Return the (x, y) coordinate for the center point of the cell that contains the specified text.  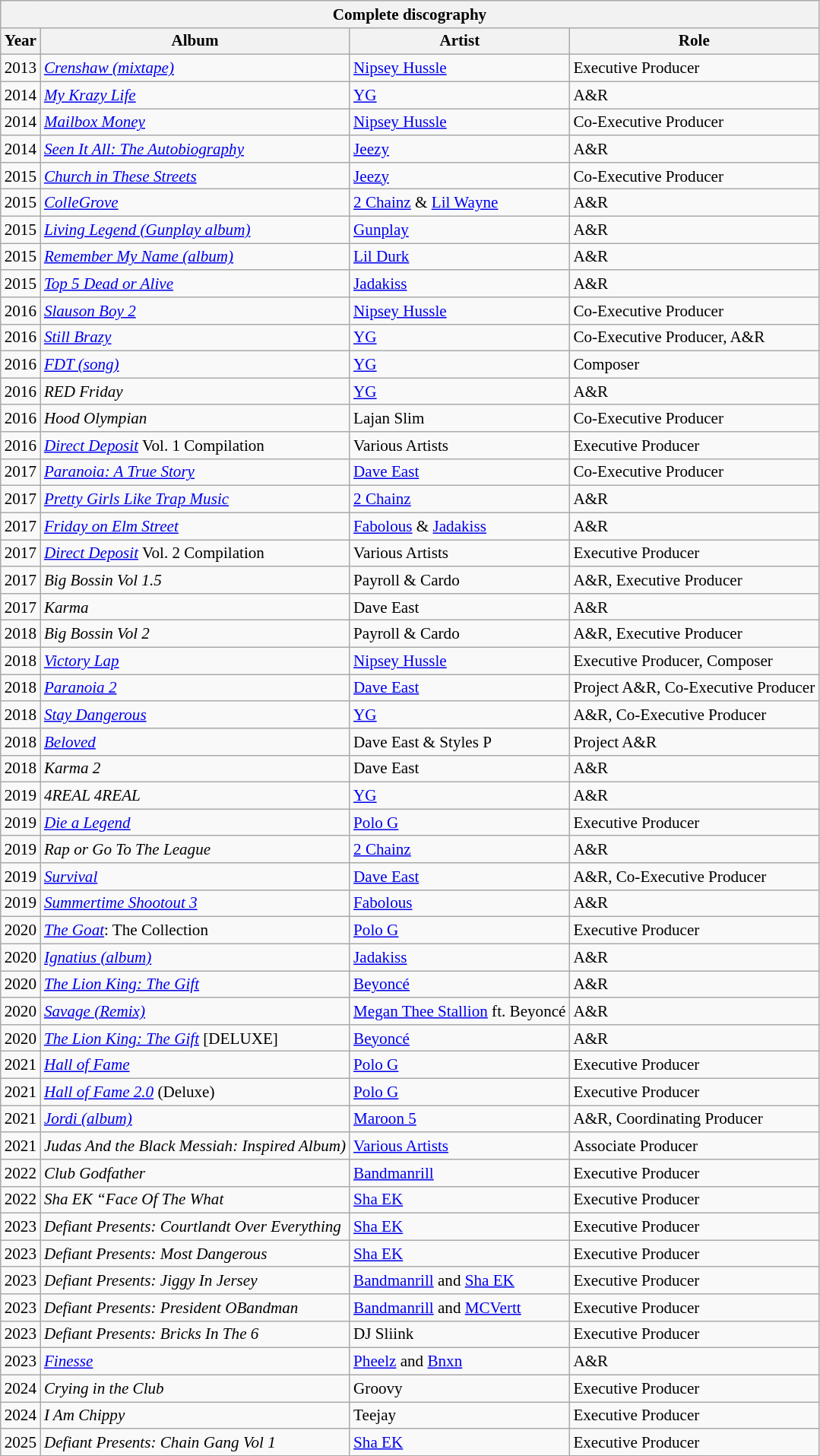
Defiant Presents: Bricks In The 6 (195, 1334)
Direct Deposit Vol. 1 Compilation (195, 446)
Remember My Name (album) (195, 257)
Jordi (album) (195, 1119)
Sha EK “Face Of The What (195, 1200)
Project A&R, Co-Executive Producer (694, 687)
Crenshaw (mixtape) (195, 68)
FDT (song) (195, 365)
Teejay (459, 1416)
I Am Chippy (195, 1416)
Pretty Girls Like Trap Music (195, 499)
Mailbox Money (195, 122)
Stay Dangerous (195, 715)
Hall of Fame (195, 1064)
Co-Executive Producer, A&R (694, 338)
Gunplay (459, 230)
Friday on Elm Street (195, 526)
Big Bossin Vol 2 (195, 634)
My Krazy Life (195, 94)
Survival (195, 876)
Slauson Boy 2 (195, 310)
Maroon 5 (459, 1119)
Project A&R (694, 742)
Summertime Shootout 3 (195, 903)
ColleGrove (195, 202)
Pheelz and Bnxn (459, 1361)
Defiant Presents: Chain Gang Vol 1 (195, 1442)
Role (694, 41)
Paranoia 2 (195, 687)
Hood Olympian (195, 418)
Fabolous (459, 903)
2013 (21, 68)
Judas And the Black Messiah: Inspired Album) (195, 1145)
Defiant Presents: President OBandman (195, 1308)
A&R, Coordinating Producer (694, 1119)
Associate Producer (694, 1145)
Die a Legend (195, 823)
Karma (195, 607)
Church in These Streets (195, 175)
Artist (459, 41)
Savage (Remix) (195, 1011)
The Lion King: The Gift (195, 984)
Ignatius (album) (195, 956)
2 Chainz & Lil Wayne (459, 202)
Paranoia: A True Story (195, 471)
Big Bossin Vol 1.5 (195, 579)
Still Brazy (195, 338)
Composer (694, 365)
Top 5 Dead or Alive (195, 283)
Rap or Go To The League (195, 849)
Megan Thee Stallion ft. Beyoncé (459, 1011)
DJ Sliink (459, 1334)
Seen It All: The Autobiography (195, 149)
Defiant Presents: Most Dangerous (195, 1253)
Executive Producer, Composer (694, 660)
Bandmanrill and Sha EK (459, 1280)
Defiant Presents: Jiggy In Jersey (195, 1280)
Dave East & Styles P (459, 742)
Bandmanrill and MCVertt (459, 1308)
Karma 2 (195, 768)
The Lion King: The Gift [DELUXE] (195, 1037)
Album (195, 41)
Beloved (195, 742)
2025 (21, 1442)
Direct Deposit Vol. 2 Compilation (195, 554)
Lil Durk (459, 257)
Victory Lap (195, 660)
RED Friday (195, 391)
Living Legend (Gunplay album) (195, 230)
The Goat: The Collection (195, 931)
4REAL 4REAL (195, 795)
Year (21, 41)
Defiant Presents: Courtlandt Over Everything (195, 1227)
Bandmanrill (459, 1172)
Groovy (459, 1388)
Lajan Slim (459, 418)
Finesse (195, 1361)
Complete discography (410, 14)
Fabolous & Jadakiss (459, 526)
Hall of Fame 2.0 (Deluxe) (195, 1092)
Club Godfather (195, 1172)
Crying in the Club (195, 1388)
